Find where the given text appears and provide that cell's center as [x, y] coordinate. 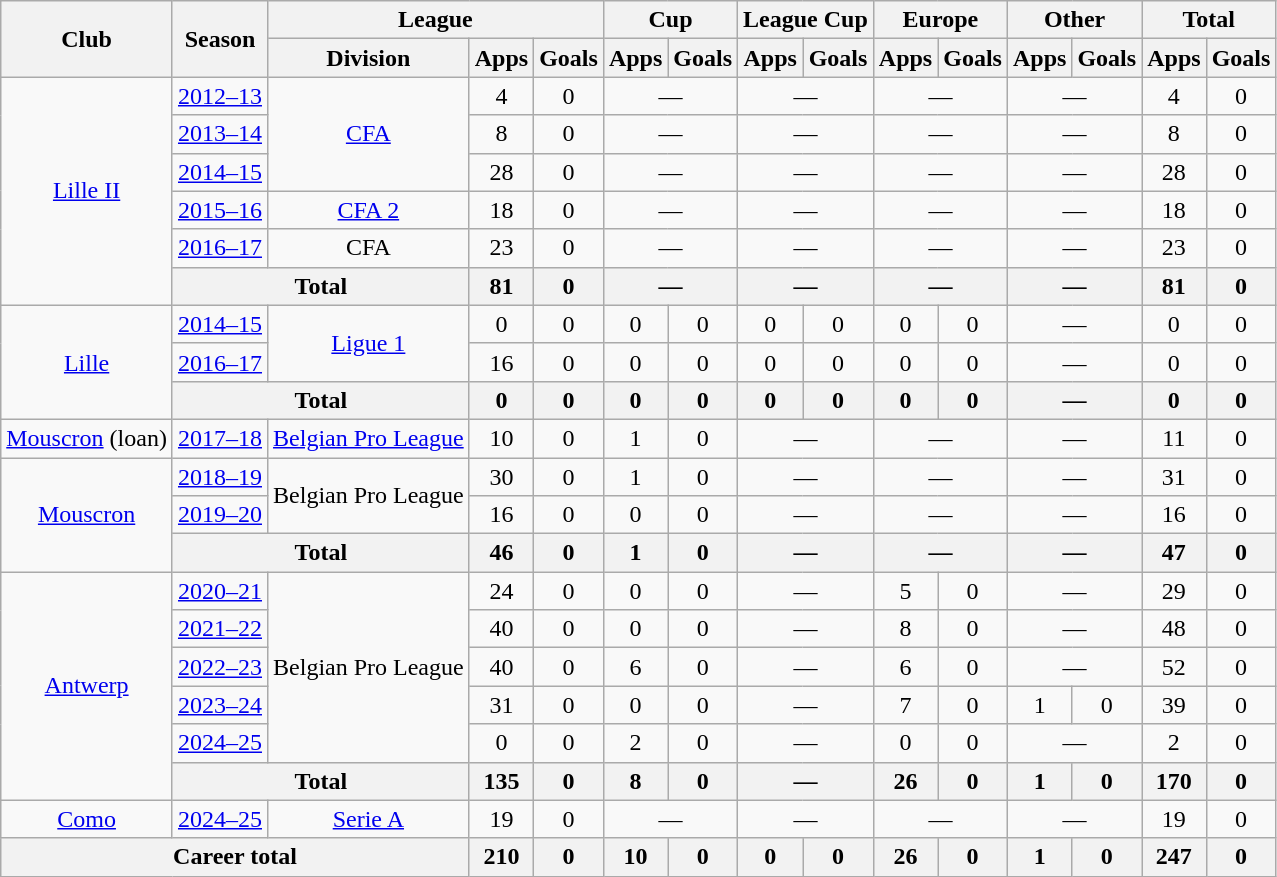
Club [87, 39]
5 [905, 591]
2022–23 [220, 667]
2019–20 [220, 515]
Mouscron (loan) [87, 438]
47 [1174, 553]
24 [501, 591]
48 [1174, 629]
2023–24 [220, 705]
Season [220, 39]
Lille II [87, 191]
CFA 2 [369, 210]
2015–16 [220, 210]
Lille [87, 362]
39 [1174, 705]
52 [1174, 667]
Career total [235, 857]
Europe [940, 20]
2020–21 [220, 591]
Antwerp [87, 686]
League Cup [806, 20]
2021–22 [220, 629]
Division [369, 58]
11 [1174, 438]
2012–13 [220, 96]
2018–19 [220, 477]
Cup [670, 20]
2013–14 [220, 134]
Como [87, 819]
247 [1174, 857]
League [436, 20]
7 [905, 705]
30 [501, 477]
29 [1174, 591]
46 [501, 553]
210 [501, 857]
Mouscron [87, 515]
Ligue 1 [369, 343]
Other [1074, 20]
135 [501, 781]
170 [1174, 781]
Serie A [369, 819]
2017–18 [220, 438]
